Provide the [X, Y] coordinate of the cell's center where the given text is located.  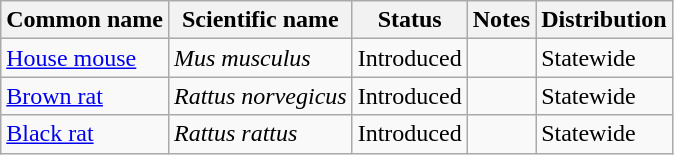
Status [410, 20]
Black rat [85, 134]
Distribution [604, 20]
House mouse [85, 58]
Scientific name [260, 20]
Rattus rattus [260, 134]
Notes [501, 20]
Rattus norvegicus [260, 96]
Brown rat [85, 96]
Common name [85, 20]
Mus musculus [260, 58]
